Identify which cell holds the provided text, then report its (x, y) central coordinate. 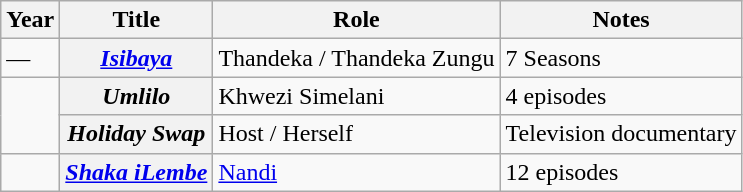
— (30, 58)
12 episodes (621, 172)
Holiday Swap (136, 134)
7 Seasons (621, 58)
Isibaya (136, 58)
Umlilo (136, 96)
Title (136, 20)
Role (356, 20)
Shaka iLembe (136, 172)
4 episodes (621, 96)
Host / Herself (356, 134)
Thandeka / Thandeka Zungu (356, 58)
Notes (621, 20)
Khwezi Simelani (356, 96)
Television documentary (621, 134)
Year (30, 20)
Nandi (356, 172)
